For the text-containing cell, return its midpoint in [x, y] coordinate format. 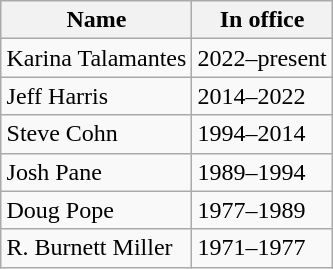
In office [262, 20]
1994–2014 [262, 134]
R. Burnett Miller [96, 248]
Karina Talamantes [96, 58]
Steve Cohn [96, 134]
Josh Pane [96, 172]
1989–1994 [262, 172]
1971–1977 [262, 248]
Doug Pope [96, 210]
2022–present [262, 58]
2014–2022 [262, 96]
1977–1989 [262, 210]
Jeff Harris [96, 96]
Name [96, 20]
